Identify which cell holds the provided text, then report its [x, y] central coordinate. 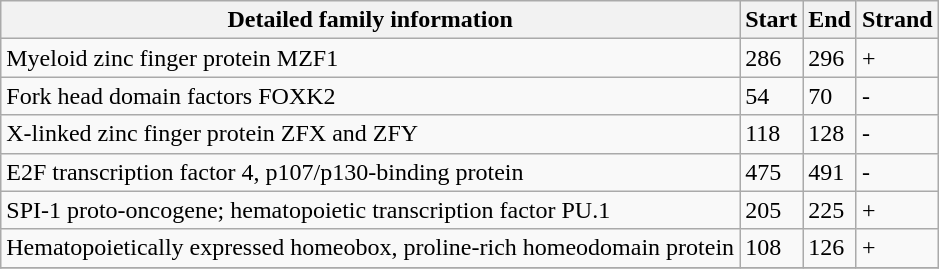
118 [772, 134]
Detailed family information [370, 20]
128 [830, 134]
205 [772, 210]
54 [772, 96]
SPI-1 proto-oncogene; hematopoietic transcription factor PU.1 [370, 210]
End [830, 20]
70 [830, 96]
491 [830, 172]
Fork head domain factors FOXK2 [370, 96]
X-linked zinc finger protein ZFX and ZFY [370, 134]
Strand [897, 20]
Hematopoietically expressed homeobox, proline-rich homeodomain protein [370, 248]
475 [772, 172]
126 [830, 248]
286 [772, 58]
108 [772, 248]
225 [830, 210]
Start [772, 20]
296 [830, 58]
Myeloid zinc finger protein MZF1 [370, 58]
E2F transcription factor 4, p107/p130-binding protein [370, 172]
